Find where the given text appears and provide that cell's center as [X, Y] coordinate. 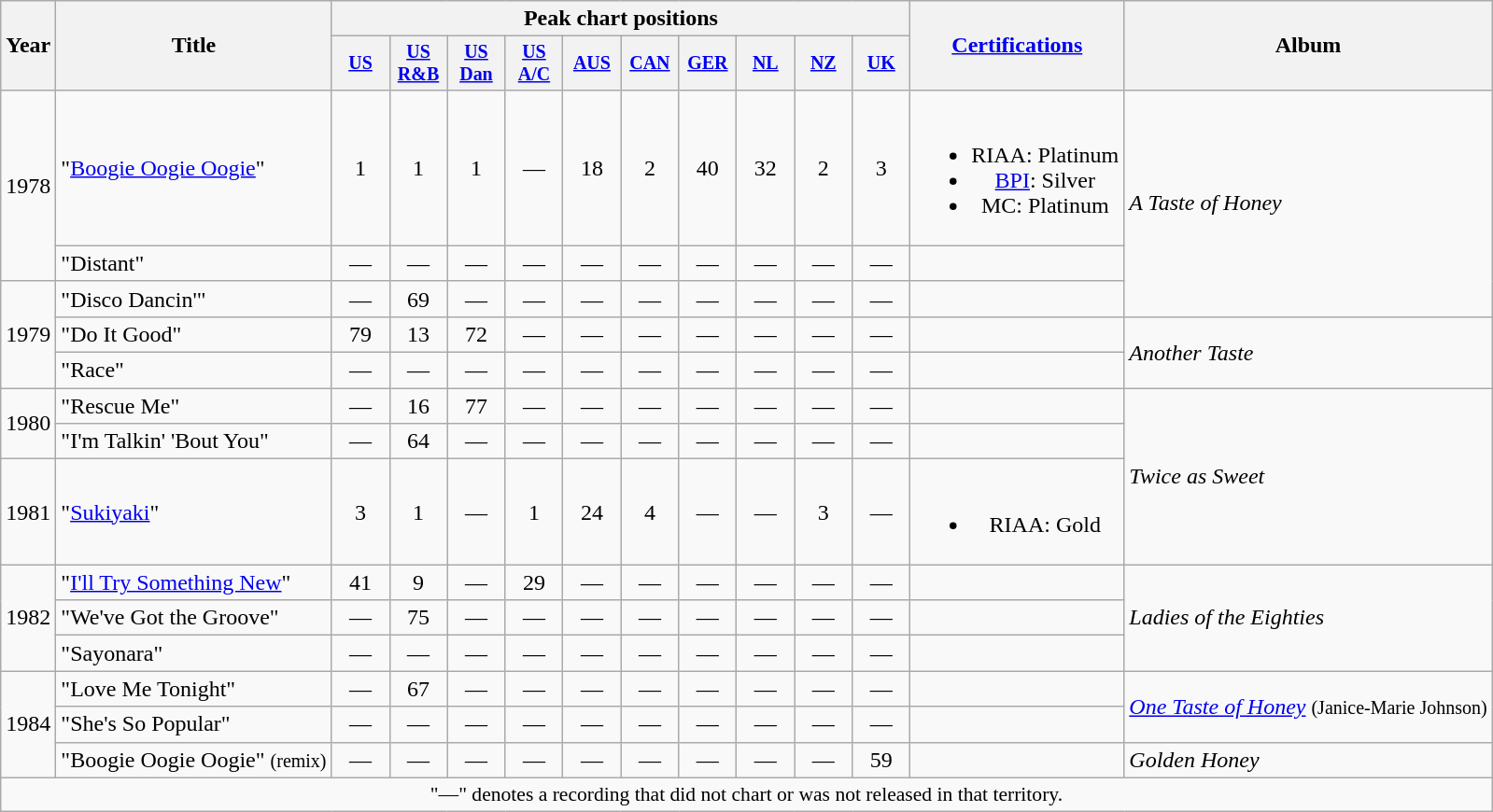
32 [766, 168]
"—" denotes a recording that did not chart or was not released in that territory. [747, 794]
"Boogie Oogie Oogie" [194, 168]
79 [360, 334]
1984 [28, 724]
A Taste of Honey [1308, 203]
US [360, 63]
9 [418, 582]
Title [194, 46]
1980 [28, 424]
75 [418, 618]
1982 [28, 618]
1979 [28, 334]
UK [881, 63]
4 [650, 511]
Peak chart positions [621, 19]
41 [360, 582]
"Boogie Oogie Oogie" (remix) [194, 760]
US R&B [418, 63]
AUS [592, 63]
18 [592, 168]
40 [708, 168]
59 [881, 760]
13 [418, 334]
"Sukiyaki" [194, 511]
Golden Honey [1308, 760]
"Do It Good" [194, 334]
69 [418, 299]
"I'm Talkin' 'Bout You" [194, 441]
"Love Me Tonight" [194, 689]
NL [766, 63]
Year [28, 46]
67 [418, 689]
72 [476, 334]
"Sayonara" [194, 653]
"Disco Dancin'" [194, 299]
NZ [824, 63]
16 [418, 406]
"I'll Try Something New" [194, 582]
Another Taste [1308, 352]
"Race" [194, 371]
USA/C [534, 63]
RIAA: PlatinumBPI: SilverMC: Platinum [1018, 168]
USDan [476, 63]
Album [1308, 46]
One Taste of Honey (Janice-Marie Johnson) [1308, 707]
1978 [28, 185]
"Distant" [194, 263]
24 [592, 511]
Ladies of the Eighties [1308, 618]
"We've Got the Groove" [194, 618]
64 [418, 441]
GER [708, 63]
1981 [28, 511]
CAN [650, 63]
Twice as Sweet [1308, 476]
77 [476, 406]
Certifications [1018, 46]
"She's So Popular" [194, 724]
"Rescue Me" [194, 406]
RIAA: Gold [1018, 511]
29 [534, 582]
